For the text-containing cell, return its midpoint in (x, y) coordinate format. 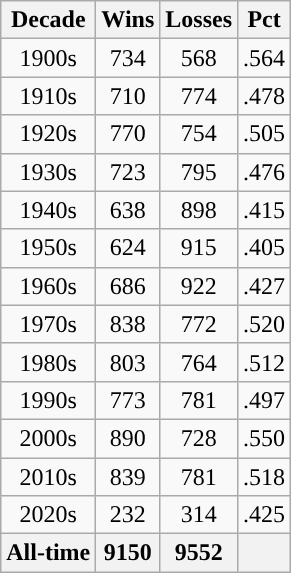
.512 (264, 362)
734 (128, 58)
686 (128, 286)
568 (199, 58)
898 (199, 210)
1940s (48, 210)
.550 (264, 438)
1990s (48, 400)
922 (199, 286)
.478 (264, 96)
.497 (264, 400)
764 (199, 362)
638 (128, 210)
838 (128, 324)
.425 (264, 515)
All-time (48, 553)
Pct (264, 20)
1970s (48, 324)
9552 (199, 553)
.505 (264, 134)
2020s (48, 515)
.427 (264, 286)
1930s (48, 172)
9150 (128, 553)
774 (199, 96)
915 (199, 248)
Wins (128, 20)
1910s (48, 96)
.405 (264, 248)
710 (128, 96)
.415 (264, 210)
624 (128, 248)
728 (199, 438)
1920s (48, 134)
754 (199, 134)
2000s (48, 438)
232 (128, 515)
1980s (48, 362)
772 (199, 324)
Losses (199, 20)
.520 (264, 324)
.476 (264, 172)
795 (199, 172)
803 (128, 362)
1950s (48, 248)
.564 (264, 58)
723 (128, 172)
770 (128, 134)
1900s (48, 58)
773 (128, 400)
314 (199, 515)
839 (128, 477)
2010s (48, 477)
.518 (264, 477)
1960s (48, 286)
Decade (48, 20)
890 (128, 438)
